Return (X, Y) of the center of cell containing provided text 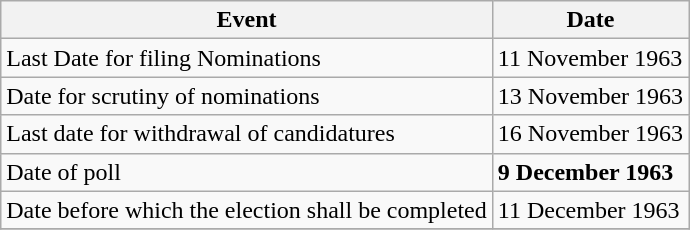
11 December 1963 (590, 210)
Event (247, 20)
Last Date for filing Nominations (247, 58)
Date for scrutiny of nominations (247, 96)
13 November 1963 (590, 96)
11 November 1963 (590, 58)
Date (590, 20)
16 November 1963 (590, 134)
Last date for withdrawal of candidatures (247, 134)
9 December 1963 (590, 172)
Date before which the election shall be completed (247, 210)
Date of poll (247, 172)
